Find where the given text appears and provide that cell's center as (X, Y) coordinate. 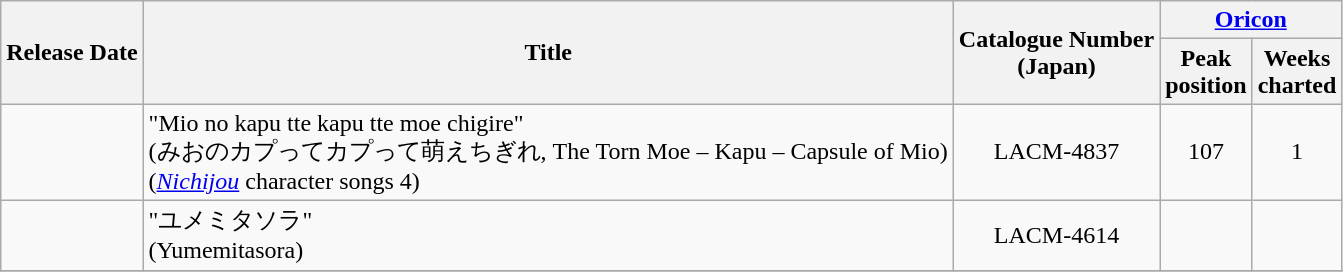
Oricon (1251, 20)
Release Date (72, 52)
LACM-4837 (1056, 152)
LACM-4614 (1056, 235)
"Mio no kapu tte kapu tte moe chigire" (みおのカプってカプって萌えちぎれ, The Torn Moe – Kapu – Capsule of Mio)(Nichijou character songs 4) (548, 152)
Peakposition (1206, 72)
1 (1297, 152)
"ユメミタソラ"(Yumemitasora) (548, 235)
Catalogue Number (Japan) (1056, 52)
107 (1206, 152)
Title (548, 52)
Weeks charted (1297, 72)
